Output the [x, y] coordinate of the center of the cell containing the given text.  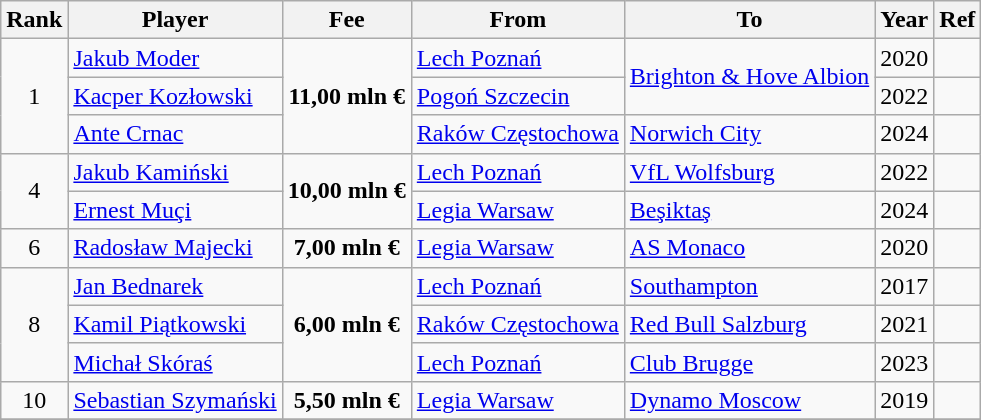
Pogoń Szczecin [518, 96]
Jakub Moder [175, 58]
Sebastian Szymański [175, 400]
Kacper Kozłowski [175, 96]
Red Bull Salzburg [749, 324]
VfL Wolfsburg [749, 172]
To [749, 20]
1 [34, 96]
7,00 mln € [346, 248]
Player [175, 20]
Club Brugge [749, 362]
Year [904, 20]
Brighton & Hove Albion [749, 77]
Rank [34, 20]
2019 [904, 400]
Dynamo Moscow [749, 400]
Jakub Kamiński [175, 172]
Beşiktaş [749, 210]
2023 [904, 362]
6 [34, 248]
8 [34, 324]
2021 [904, 324]
Southampton [749, 286]
Ante Crnac [175, 134]
4 [34, 191]
11,00 mln € [346, 96]
Norwich City [749, 134]
10 [34, 400]
Ref [958, 20]
5,50 mln € [346, 400]
Kamil Piątkowski [175, 324]
From [518, 20]
6,00 mln € [346, 324]
Fee [346, 20]
Michał Skóraś [175, 362]
2017 [904, 286]
AS Monaco [749, 248]
Jan Bednarek [175, 286]
Ernest Muçi [175, 210]
10,00 mln € [346, 191]
Radosław Majecki [175, 248]
